Locate the cell with the specified text and output its [x, y] center coordinate. 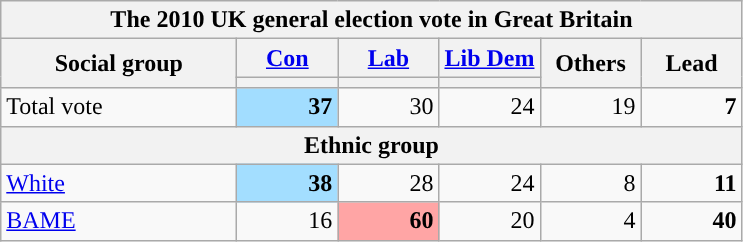
White [119, 183]
Others [590, 64]
7 [692, 107]
60 [388, 221]
4 [590, 221]
30 [388, 107]
20 [490, 221]
Lead [692, 64]
38 [288, 183]
16 [288, 221]
19 [590, 107]
8 [590, 183]
40 [692, 221]
Con [288, 58]
37 [288, 107]
28 [388, 183]
Total vote [119, 107]
Lab [388, 58]
BAME [119, 221]
Ethnic group [372, 145]
Lib Dem [490, 58]
11 [692, 183]
Social group [119, 64]
The 2010 UK general election vote in Great Britain [372, 20]
